Extract the [x, y] coordinate from the center of the cell holding the provided text.  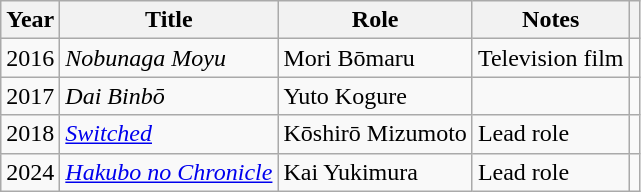
2016 [30, 58]
2017 [30, 96]
2024 [30, 172]
Kai Yukimura [375, 172]
Television film [550, 58]
Year [30, 20]
Role [375, 20]
Mori Bōmaru [375, 58]
2018 [30, 134]
Notes [550, 20]
Switched [169, 134]
Nobunaga Moyu [169, 58]
Kōshirō Mizumoto [375, 134]
Dai Binbō [169, 96]
Title [169, 20]
Hakubo no Chronicle [169, 172]
Yuto Kogure [375, 96]
